Return the (x, y) coordinate for the center point of the cell that contains the specified text.  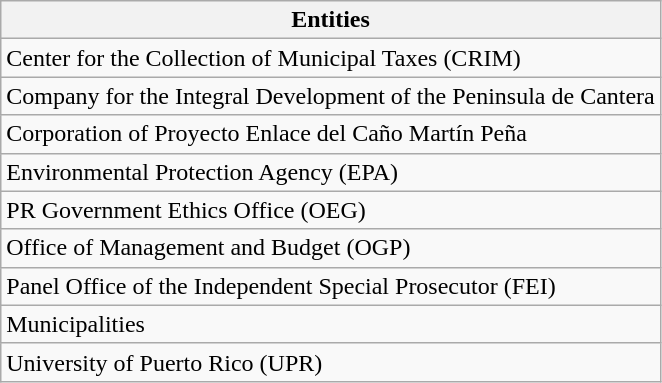
Panel Office of the Independent Special Prosecutor (FEI) (331, 286)
Corporation of Proyecto Enlace del Caño Martín Peña (331, 134)
Office of Management and Budget (OGP) (331, 248)
Environmental Protection Agency (EPA) (331, 172)
Company for the Integral Development of the Peninsula de Cantera (331, 96)
University of Puerto Rico (UPR) (331, 362)
Center for the Collection of Municipal Taxes (CRIM) (331, 58)
Entities (331, 20)
Municipalities (331, 324)
PR Government Ethics Office (OEG) (331, 210)
